Return [x, y] of the center of cell containing provided text 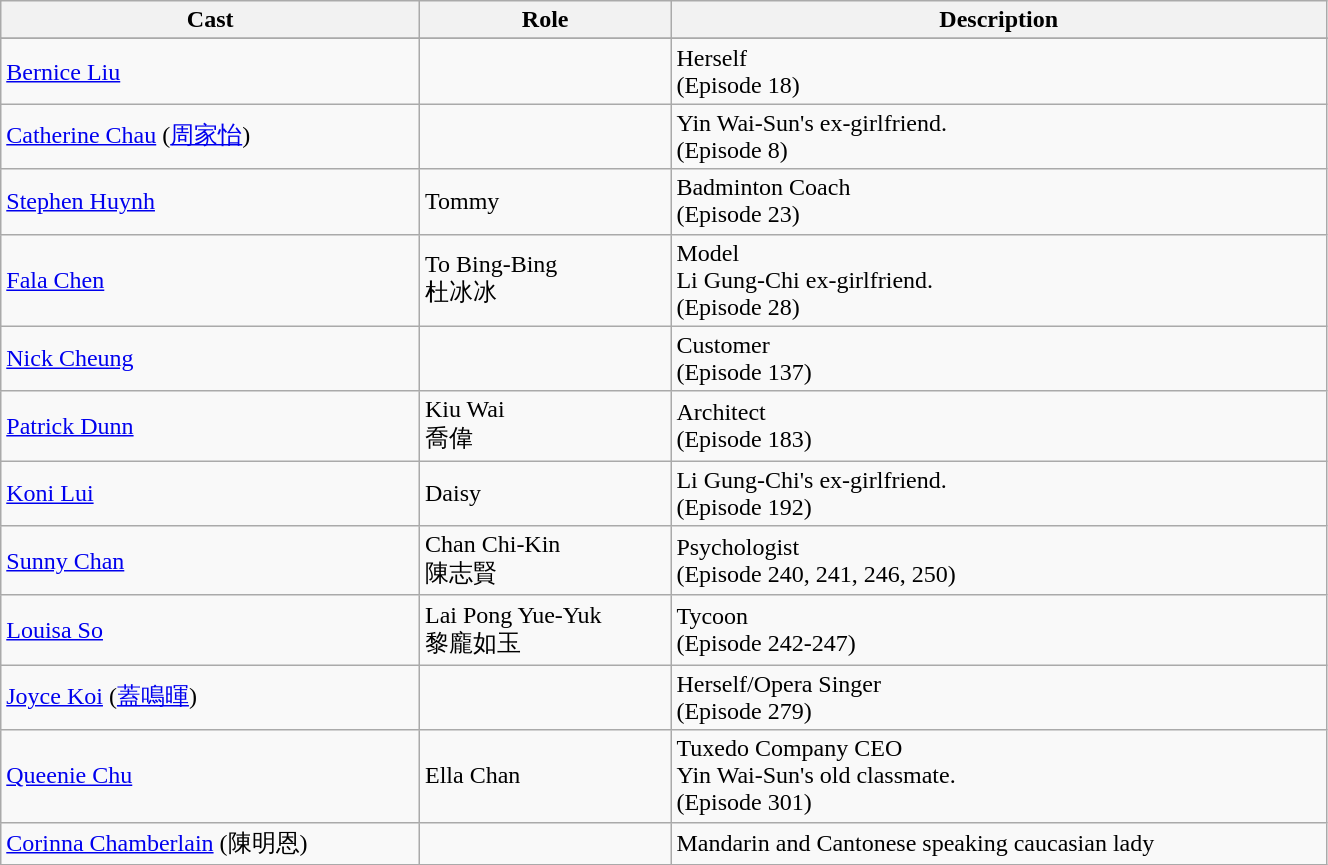
Herself/Opera Singer (Episode 279) [999, 698]
Chan Chi-Kin 陳志賢 [546, 561]
Kiu Wai 喬偉 [546, 426]
Herself (Episode 18) [999, 72]
Louisa So [210, 630]
Li Gung-Chi's ex-girlfriend. (Episode 192) [999, 494]
Role [546, 20]
Mandarin and Cantonese speaking caucasian lady [999, 844]
Queenie Chu [210, 776]
Fala Chen [210, 280]
Tommy [546, 202]
Ella Chan [546, 776]
Patrick Dunn [210, 426]
Tycoon (Episode 242-247) [999, 630]
Bernice Liu [210, 72]
Tuxedo Company CEO Yin Wai-Sun's old classmate. (Episode 301) [999, 776]
To Bing-Bing 杜冰冰 [546, 280]
Badminton Coach (Episode 23) [999, 202]
Customer (Episode 137) [999, 358]
Joyce Koi (蓋鳴暉) [210, 698]
Koni Lui [210, 494]
Lai Pong Yue-Yuk 黎龐如玉 [546, 630]
Cast [210, 20]
Corinna Chamberlain (陳明恩) [210, 844]
Psychologist (Episode 240, 241, 246, 250) [999, 561]
Stephen Huynh [210, 202]
Sunny Chan [210, 561]
Description [999, 20]
Architect (Episode 183) [999, 426]
Daisy [546, 494]
Yin Wai-Sun's ex-girlfriend. (Episode 8) [999, 136]
Nick Cheung [210, 358]
Catherine Chau (周家怡) [210, 136]
Model Li Gung-Chi ex-girlfriend. (Episode 28) [999, 280]
